Determine the [x, y] coordinate at the center of the cell enclosing the given text.  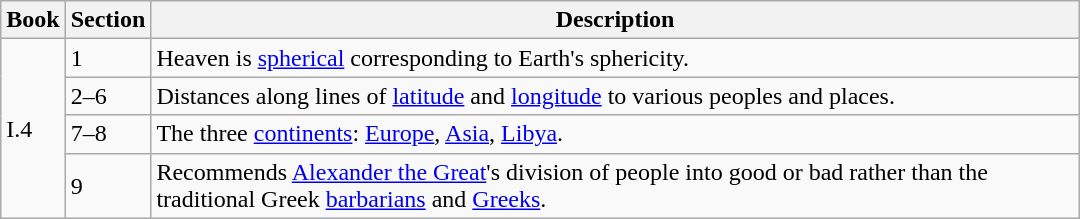
7–8 [108, 134]
Book [33, 20]
2–6 [108, 96]
Section [108, 20]
9 [108, 186]
The three continents: Europe, Asia, Libya. [615, 134]
1 [108, 58]
Distances along lines of latitude and longitude to various peoples and places. [615, 96]
Recommends Alexander the Great's division of people into good or bad rather than the traditional Greek barbarians and Greeks. [615, 186]
Description [615, 20]
I.4 [33, 128]
Heaven is spherical corresponding to Earth's sphericity. [615, 58]
